Provide the (x, y) coordinate of the cell's center where the given text is located.  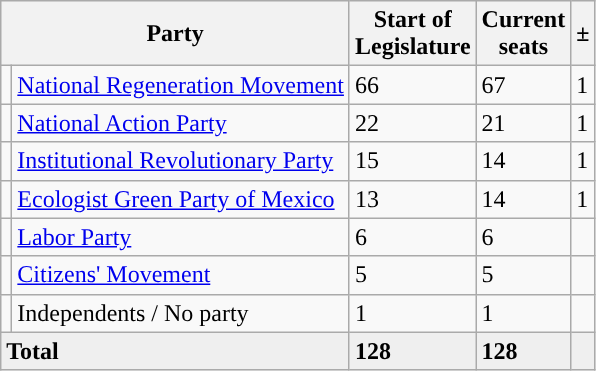
22 (412, 123)
± (583, 34)
15 (412, 161)
Institutional Revolutionary Party (181, 161)
Citizens' Movement (181, 275)
National Action Party (181, 123)
13 (412, 199)
21 (524, 123)
Independents / No party (181, 313)
Ecologist Green Party of Mexico (181, 199)
Labor Party (181, 237)
66 (412, 85)
Currentseats (524, 34)
Start ofLegislature (412, 34)
Total (176, 351)
National Regeneration Movement (181, 85)
Party (176, 34)
67 (524, 85)
